Capture the cell that displays the provided text and extract its (X, Y) central coordinate. 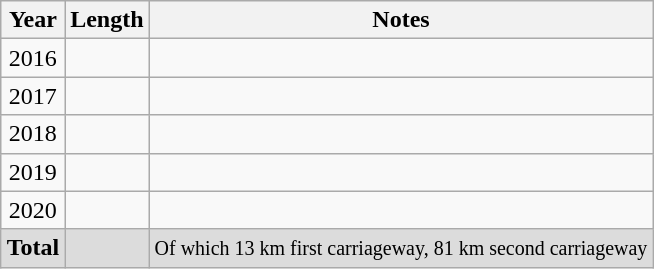
Total (33, 248)
Of which 13 km first carriageway, 81 km second carriageway (401, 248)
2019 (33, 172)
2018 (33, 134)
2016 (33, 58)
Notes (401, 20)
Year (33, 20)
2017 (33, 96)
2020 (33, 210)
Length (107, 20)
